Output the (x, y) coordinate of the center of the cell containing the given text.  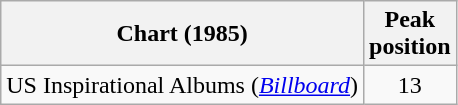
13 (410, 85)
Chart (1985) (182, 34)
Peakposition (410, 34)
US Inspirational Albums (Billboard) (182, 85)
